Detect which cell encompasses the target text, then output its [X, Y] center coordinate. 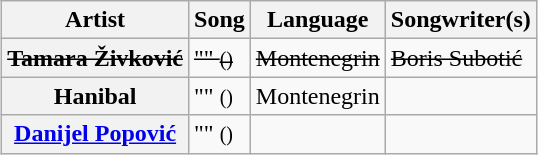
Song [220, 20]
Danijel Popović [96, 134]
Hanibal [96, 96]
Language [318, 20]
Tamara Živković [96, 58]
Artist [96, 20]
Boris Subotić [460, 58]
Songwriter(s) [460, 20]
